Scan for the cell matching the given text and deliver its (X, Y) coordinate at center. 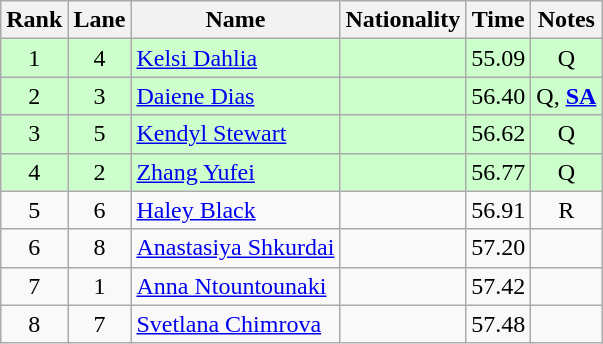
Lane (100, 20)
Q, SA (566, 96)
Anastasiya Shkurdai (236, 248)
Daiene Dias (236, 96)
Zhang Yufei (236, 172)
Rank (34, 20)
56.77 (498, 172)
57.48 (498, 324)
Name (236, 20)
Nationality (403, 20)
Time (498, 20)
Svetlana Chimrova (236, 324)
Haley Black (236, 210)
57.20 (498, 248)
56.40 (498, 96)
Kendyl Stewart (236, 134)
Anna Ntountounaki (236, 286)
56.91 (498, 210)
Kelsi Dahlia (236, 58)
Notes (566, 20)
57.42 (498, 286)
R (566, 210)
56.62 (498, 134)
55.09 (498, 58)
